Identify which cell holds the provided text, then report its [x, y] central coordinate. 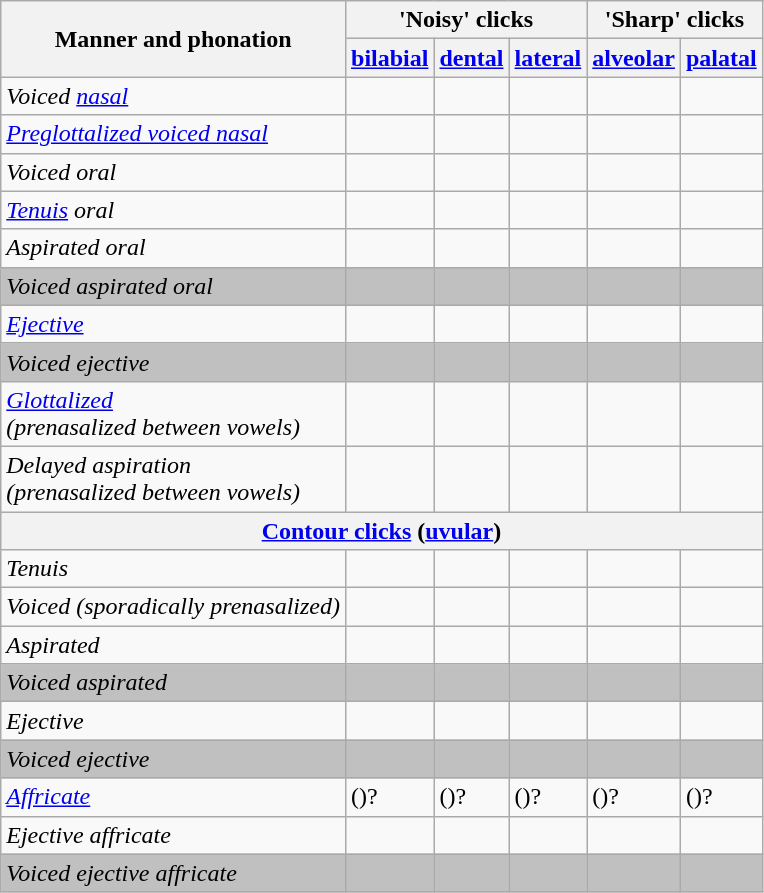
alveolar [634, 58]
Tenuis oral [174, 210]
Contour clicks (uvular) [382, 531]
dental [472, 58]
Aspirated oral [174, 248]
Affricate [174, 797]
Voiced oral [174, 172]
lateral [548, 58]
Ejective affricate [174, 835]
bilabial [390, 58]
Preglottalized voiced nasal [174, 134]
Voiced ejective affricate [174, 873]
Tenuis [174, 569]
'Sharp' clicks [674, 20]
Voiced nasal [174, 96]
palatal [721, 58]
Aspirated [174, 645]
Voiced aspirated [174, 683]
Voiced (sporadically prenasalized) [174, 607]
'Noisy' clicks [466, 20]
Voiced aspirated oral [174, 286]
Delayed aspiration(prenasalized between vowels) [174, 478]
Manner and phonation [174, 39]
Glottalized(prenasalized between vowels) [174, 414]
